Determine the [x, y] coordinate at the center of the cell enclosing the given text.  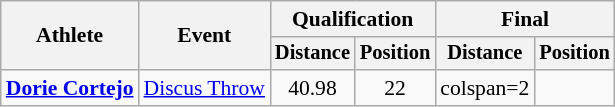
Qualification [352, 19]
Event [204, 36]
22 [395, 88]
Athlete [70, 36]
Dorie Cortejo [70, 88]
Discus Throw [204, 88]
Final [524, 19]
colspan=2 [484, 88]
40.98 [312, 88]
